Extract the [X, Y] coordinate from the center of the cell holding the provided text.  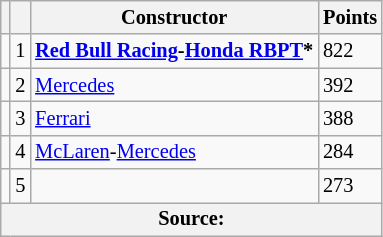
Red Bull Racing-Honda RBPT* [174, 51]
Ferrari [174, 118]
2 [20, 85]
392 [350, 85]
1 [20, 51]
Mercedes [174, 85]
284 [350, 152]
3 [20, 118]
388 [350, 118]
4 [20, 152]
Constructor [174, 17]
Source: [192, 219]
McLaren-Mercedes [174, 152]
5 [20, 186]
Points [350, 17]
273 [350, 186]
822 [350, 51]
